Identify which cell holds the provided text, then report its (X, Y) central coordinate. 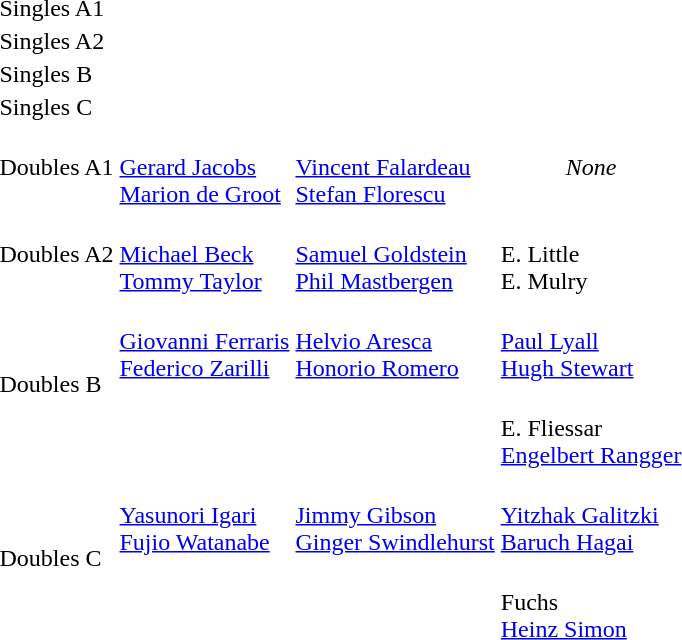
Gerard Jacobs Marion de Groot (204, 167)
Vincent Falardeau Stefan Florescu (395, 167)
Samuel Goldstein Phil Mastbergen (395, 254)
Giovanni Ferraris Federico Zarilli (204, 384)
Michael Beck Tommy Taylor (204, 254)
Helvio Aresca Honorio Romero (395, 384)
